Provide the [X, Y] coordinate of the cell's center where the given text is located.  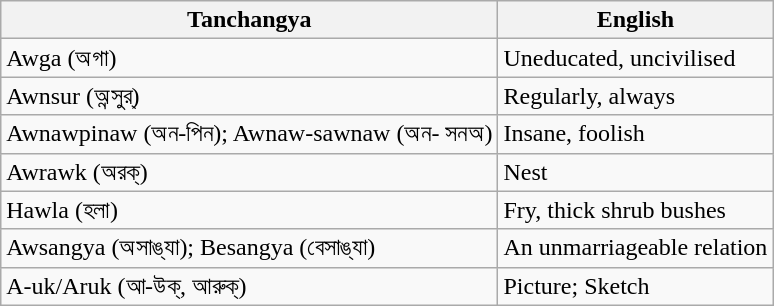
Fry, thick shrub bushes [636, 210]
Awnawpinaw (অন-পিন); Awnaw-sawnaw (অন- সনঅ) [250, 134]
English [636, 20]
Awsangya (অসাঙ্যা); Besangya (বেসাঙ্যা) [250, 248]
A-uk/Aruk (আ-উক্, আরুক্) [250, 286]
Tanchangya [250, 20]
Nest [636, 172]
Awga (অগা) [250, 58]
An unmarriageable relation [636, 248]
Insane, foolish [636, 134]
Awrawk (অরক্) [250, 172]
Hawla (হলা) [250, 210]
Picture; Sketch [636, 286]
Uneducated, uncivilised [636, 58]
Regularly, always [636, 96]
Awnsur (অন্সুর্) [250, 96]
